Extract the (x, y) coordinate from the center of the cell holding the provided text.  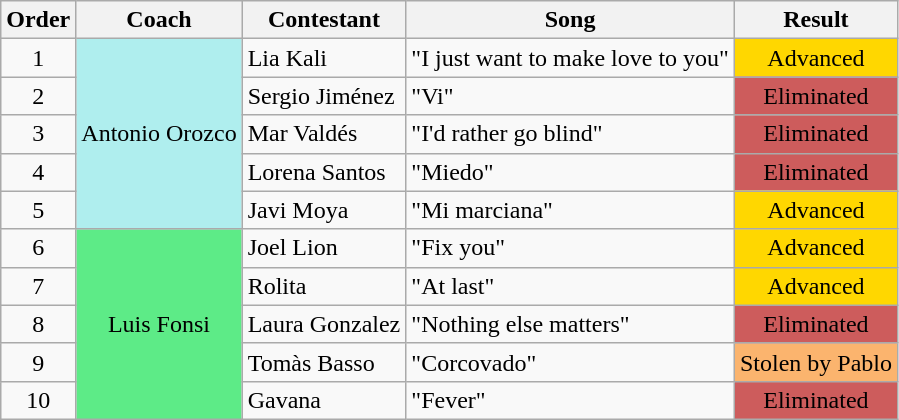
Lia Kali (324, 58)
Song (570, 20)
10 (38, 400)
"I just want to make love to you" (570, 58)
6 (38, 248)
"Corcovado" (570, 362)
Mar Valdés (324, 134)
Tomàs Basso (324, 362)
"Vi" (570, 96)
Antonio Orozco (159, 134)
Gavana (324, 400)
Result (816, 20)
"Miedo" (570, 172)
"Nothing else matters" (570, 324)
Sergio Jiménez (324, 96)
1 (38, 58)
Coach (159, 20)
"I'd rather go blind" (570, 134)
Stolen by Pablo (816, 362)
4 (38, 172)
Joel Lion (324, 248)
Laura Gonzalez (324, 324)
7 (38, 286)
Luis Fonsi (159, 324)
"Fever" (570, 400)
9 (38, 362)
Javi Moya (324, 210)
Lorena Santos (324, 172)
"At last" (570, 286)
"Fix you" (570, 248)
3 (38, 134)
"Mi marciana" (570, 210)
Rolita (324, 286)
Order (38, 20)
Contestant (324, 20)
2 (38, 96)
5 (38, 210)
8 (38, 324)
